Provide the [x, y] coordinate of the cell's center where the given text is located.  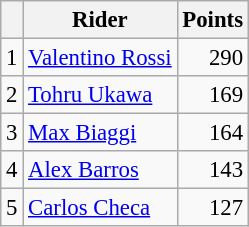
Alex Barros [100, 170]
Tohru Ukawa [100, 95]
290 [212, 58]
Rider [100, 20]
Valentino Rossi [100, 58]
1 [12, 58]
143 [212, 170]
3 [12, 133]
2 [12, 95]
4 [12, 170]
Carlos Checa [100, 208]
Max Biaggi [100, 133]
Points [212, 20]
127 [212, 208]
5 [12, 208]
169 [212, 95]
164 [212, 133]
